Return (x, y) of the center of cell containing provided text 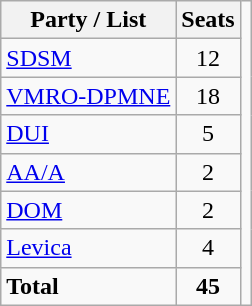
12 (208, 58)
Total (88, 286)
Party / List (88, 20)
5 (208, 134)
Seats (208, 20)
VMRO-DPMNE (88, 96)
DUI (88, 134)
Levica (88, 248)
45 (208, 286)
18 (208, 96)
AA/A (88, 172)
DOM (88, 210)
SDSM (88, 58)
4 (208, 248)
